Pinpoint the cell where the given text exists, returning its (x, y) midpoint coordinate. 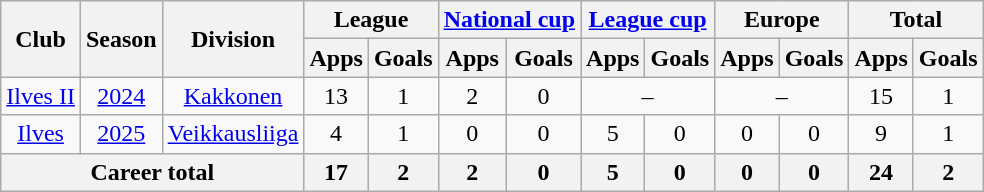
17 (336, 172)
Kakkonen (233, 96)
League (371, 20)
League cup (648, 20)
2024 (121, 96)
Club (41, 39)
Season (121, 39)
Ilves (41, 134)
Career total (152, 172)
Total (916, 20)
Ilves II (41, 96)
15 (881, 96)
National cup (509, 20)
9 (881, 134)
Division (233, 39)
4 (336, 134)
Veikkausliiga (233, 134)
24 (881, 172)
Europe (782, 20)
13 (336, 96)
2025 (121, 134)
